Return (x, y) of the center of cell containing provided text 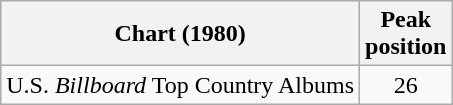
Peakposition (406, 34)
U.S. Billboard Top Country Albums (180, 85)
Chart (1980) (180, 34)
26 (406, 85)
